Extract the [x, y] coordinate from the center of the cell holding the provided text.  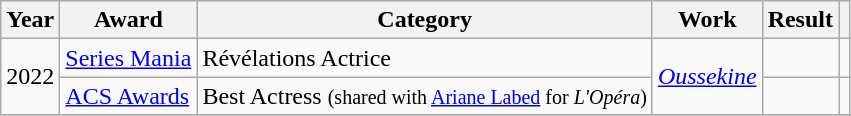
Oussekine [707, 77]
Best Actress (shared with Ariane Labed for L'Opéra) [425, 96]
Year [30, 20]
Series Mania [128, 58]
Révélations Actrice [425, 58]
Category [425, 20]
ACS Awards [128, 96]
Award [128, 20]
Work [707, 20]
Result [800, 20]
2022 [30, 77]
